From the cell containing the given text, extract its center point as (x, y) coordinate. 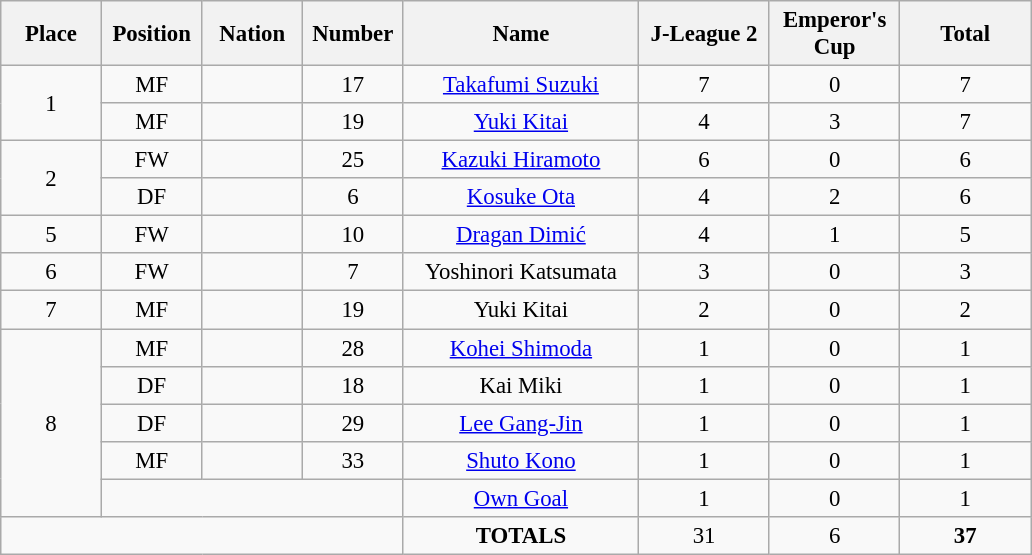
29 (354, 423)
Yoshinori Katsumata (521, 273)
Kosuke Ota (521, 197)
37 (966, 536)
18 (354, 385)
Takafumi Suzuki (521, 85)
Shuto Kono (521, 460)
Emperor's Cup (834, 34)
Name (521, 34)
33 (354, 460)
J-League 2 (704, 34)
Kohei Shimoda (521, 348)
Dragan Dimić (521, 235)
Total (966, 34)
Nation (252, 34)
Kazuki Hiramoto (521, 160)
25 (354, 160)
Kai Miki (521, 385)
Number (354, 34)
Position (152, 34)
17 (354, 85)
28 (354, 348)
31 (704, 536)
8 (52, 423)
10 (354, 235)
Place (52, 34)
Lee Gang-Jin (521, 423)
Own Goal (521, 498)
TOTALS (521, 536)
